From the cell containing the given text, extract its center point as (x, y) coordinate. 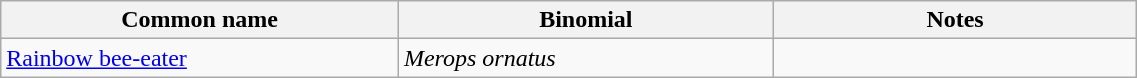
Rainbow bee-eater (200, 58)
Binomial (586, 20)
Merops ornatus (586, 58)
Common name (200, 20)
Notes (955, 20)
